Extract the [X, Y] coordinate from the center of the cell holding the provided text.  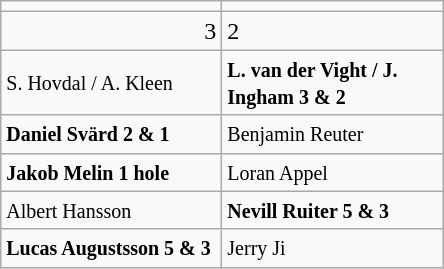
Benjamin Reuter [332, 134]
S. Hovdal / A. Kleen [112, 82]
Loran Appel [332, 172]
Lucas Augustsson 5 & 3 [112, 248]
Daniel Svärd 2 & 1 [112, 134]
2 [332, 31]
3 [112, 31]
Nevill Ruiter 5 & 3 [332, 210]
Albert Hansson [112, 210]
Jerry Ji [332, 248]
L. van der Vight / J. Ingham 3 & 2 [332, 82]
Jakob Melin 1 hole [112, 172]
